Return the (X, Y) coordinate for the center point of the cell that contains the specified text.  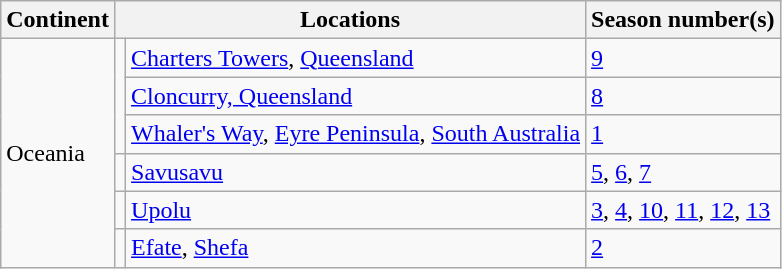
1 (683, 134)
3, 4, 10, 11, 12, 13 (683, 210)
2 (683, 248)
9 (683, 58)
Upolu (356, 210)
8 (683, 96)
Continent (58, 20)
Efate, Shefa (356, 248)
Charters Towers, Queensland (356, 58)
Cloncurry, Queensland (356, 96)
Savusavu (356, 172)
Whaler's Way, Eyre Peninsula, South Australia (356, 134)
Locations (350, 20)
Season number(s) (683, 20)
Oceania (58, 153)
5, 6, 7 (683, 172)
